Determine the [x, y] coordinate at the center of the cell enclosing the given text.  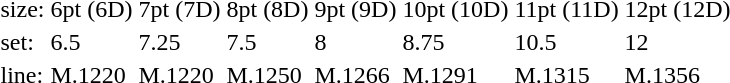
7.25 [180, 42]
8.75 [456, 42]
7.5 [268, 42]
8 [356, 42]
10.5 [566, 42]
6.5 [92, 42]
